Return the (X, Y) coordinate for the center point of the cell that contains the specified text.  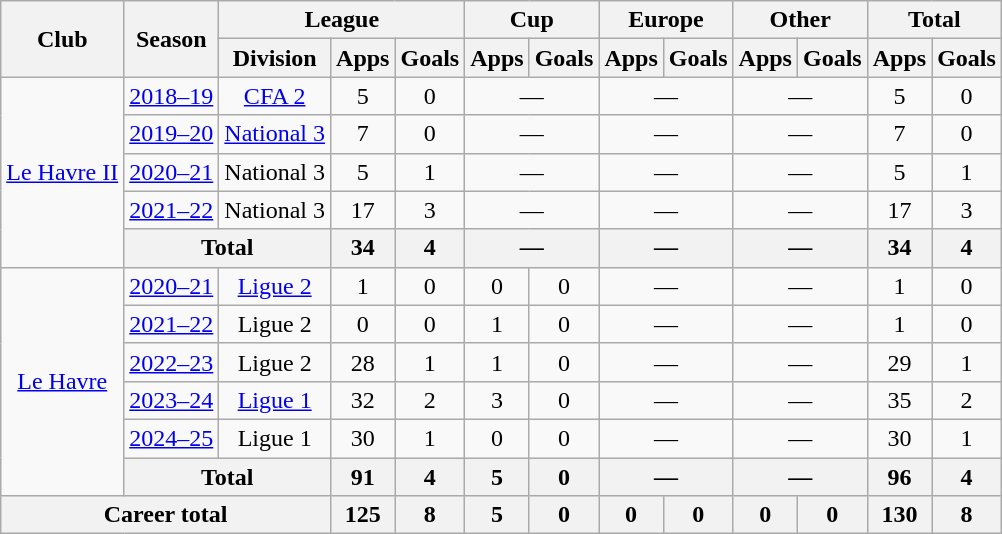
2022–23 (172, 362)
35 (899, 400)
League (342, 20)
Le Havre (62, 381)
Europe (666, 20)
28 (363, 362)
Cup (532, 20)
Career total (166, 515)
125 (363, 515)
96 (899, 477)
32 (363, 400)
2018–19 (172, 96)
Other (800, 20)
2023–24 (172, 400)
29 (899, 362)
Le Havre II (62, 172)
2024–25 (172, 438)
130 (899, 515)
91 (363, 477)
Club (62, 39)
CFA 2 (275, 96)
Season (172, 39)
Division (275, 58)
2019–20 (172, 134)
